Pinpoint the cell where the given text exists, returning its [x, y] midpoint coordinate. 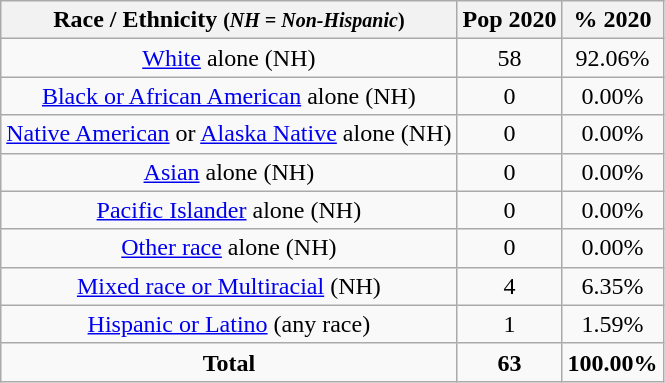
63 [510, 362]
Mixed race or Multiracial (NH) [229, 286]
58 [510, 58]
4 [510, 286]
Race / Ethnicity (NH = Non-Hispanic) [229, 20]
Pacific Islander alone (NH) [229, 210]
Native American or Alaska Native alone (NH) [229, 134]
Pop 2020 [510, 20]
92.06% [612, 58]
Other race alone (NH) [229, 248]
100.00% [612, 362]
White alone (NH) [229, 58]
1 [510, 324]
Hispanic or Latino (any race) [229, 324]
Black or African American alone (NH) [229, 96]
6.35% [612, 286]
Total [229, 362]
% 2020 [612, 20]
Asian alone (NH) [229, 172]
1.59% [612, 324]
